Return the (X, Y) coordinate for the center point of the cell that contains the specified text.  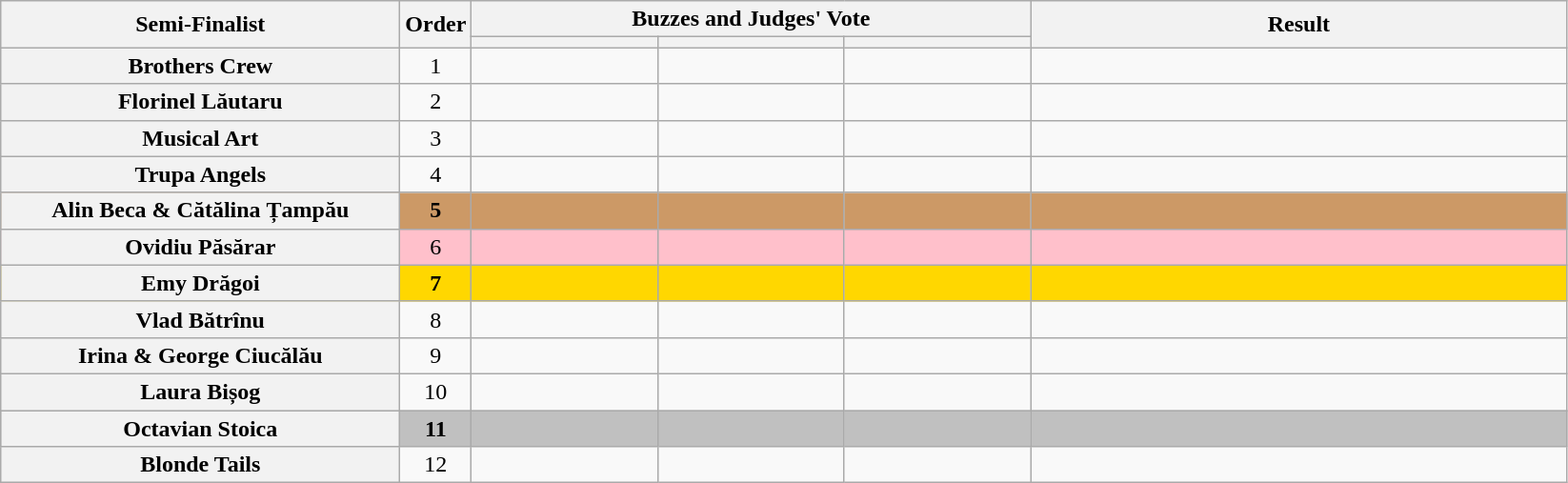
Brothers Crew (200, 66)
11 (436, 428)
7 (436, 283)
4 (436, 174)
Order (436, 25)
Trupa Angels (200, 174)
Alin Beca & Cătălina Țampău (200, 211)
Result (1299, 25)
8 (436, 319)
Emy Drăgoi (200, 283)
3 (436, 138)
Irina & George Ciucălău (200, 355)
12 (436, 465)
10 (436, 392)
Semi-Finalist (200, 25)
Blonde Tails (200, 465)
9 (436, 355)
Musical Art (200, 138)
Octavian Stoica (200, 428)
Laura Bișog (200, 392)
2 (436, 102)
5 (436, 211)
1 (436, 66)
Florinel Lăutaru (200, 102)
6 (436, 247)
Ovidiu Păsărar (200, 247)
Buzzes and Judges' Vote (751, 19)
Vlad Bătrînu (200, 319)
